Pinpoint the cell where the given text exists, returning its (X, Y) midpoint coordinate. 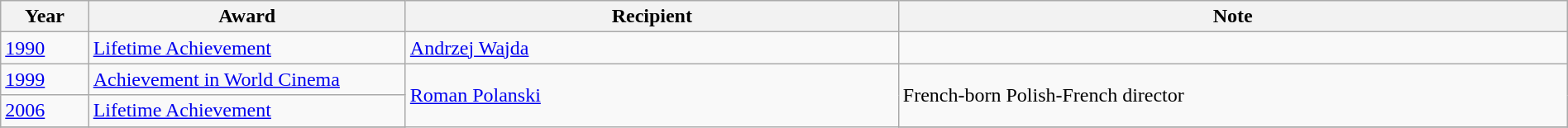
1999 (45, 79)
2006 (45, 111)
Year (45, 17)
Award (246, 17)
Roman Polanski (652, 95)
Note (1232, 17)
1990 (45, 48)
Recipient (652, 17)
Andrzej Wajda (652, 48)
French-born Polish-French director (1232, 95)
Achievement in World Cinema (246, 79)
